Return (X, Y) of the center of cell containing provided text 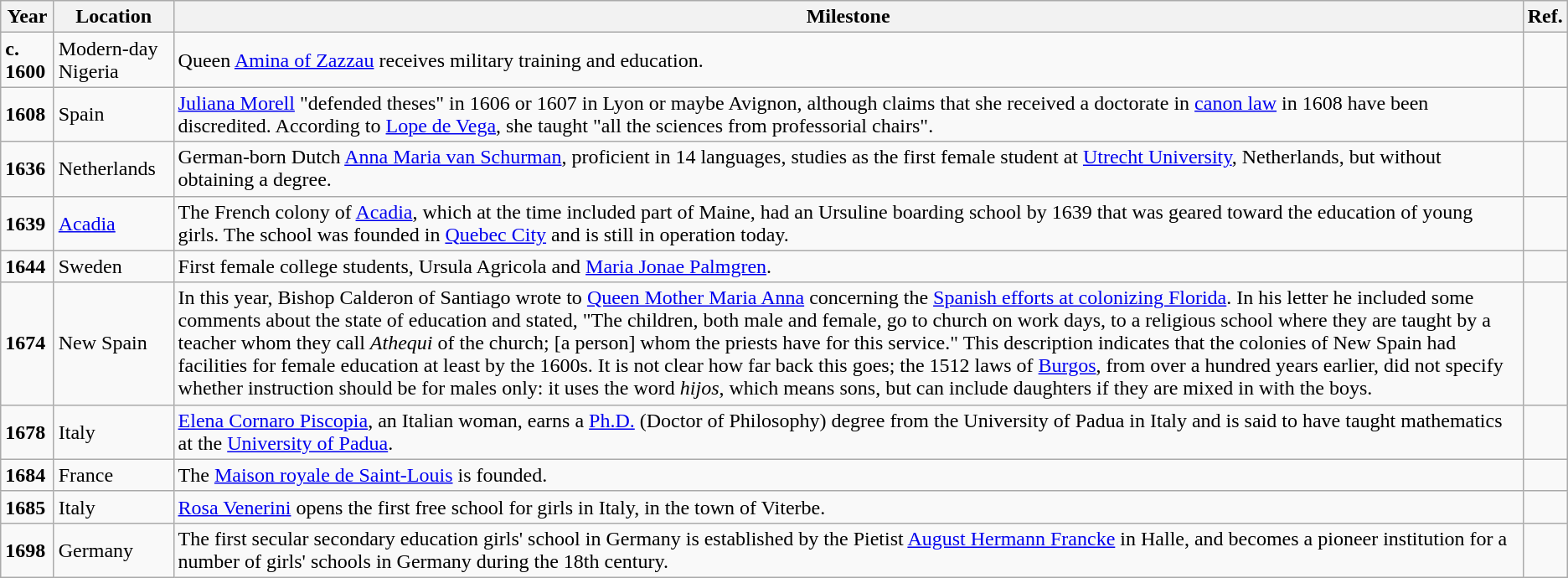
Rosa Venerini opens the first free school for girls in Italy, in the town of Viterbe. (848, 507)
New Spain (114, 343)
Modern-day Nigeria (114, 60)
First female college students, Ursula Agricola and Maria Jonae Palmgren. (848, 266)
Acadia (114, 223)
1608 (27, 114)
Spain (114, 114)
Year (27, 17)
1644 (27, 266)
1678 (27, 432)
Ref. (1545, 17)
1674 (27, 343)
1639 (27, 223)
c. 1600 (27, 60)
Milestone (848, 17)
1636 (27, 169)
Netherlands (114, 169)
The Maison royale de Saint-Louis is founded. (848, 475)
1685 (27, 507)
Location (114, 17)
Queen Amina of Zazzau receives military training and education. (848, 60)
1684 (27, 475)
France (114, 475)
Germany (114, 550)
1698 (27, 550)
Sweden (114, 266)
